Extract the [X, Y] coordinate from the center of the cell holding the provided text.  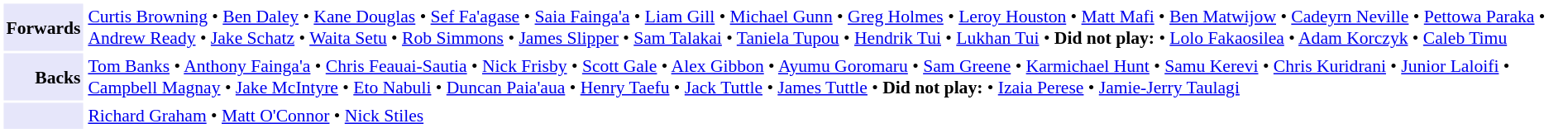
Richard Graham • Matt O'Connor • Nick Stiles [825, 116]
Backs [43, 76]
Forwards [43, 26]
